Extract the [X, Y] coordinate from the center of the cell holding the provided text.  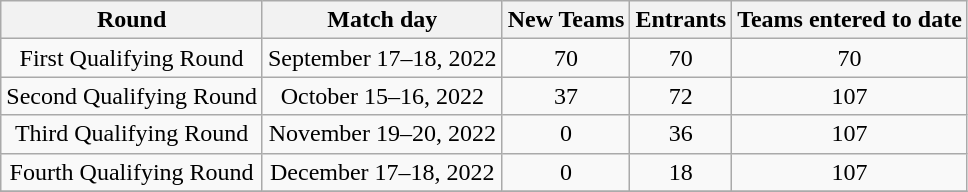
37 [566, 96]
Round [132, 20]
New Teams [566, 20]
72 [681, 96]
September 17–18, 2022 [382, 58]
Entrants [681, 20]
December 17–18, 2022 [382, 172]
Fourth Qualifying Round [132, 172]
First Qualifying Round [132, 58]
Teams entered to date [850, 20]
18 [681, 172]
November 19–20, 2022 [382, 134]
Third Qualifying Round [132, 134]
36 [681, 134]
Second Qualifying Round [132, 96]
Match day [382, 20]
October 15–16, 2022 [382, 96]
